Provide the [X, Y] coordinate of the cell's center where the given text is located.  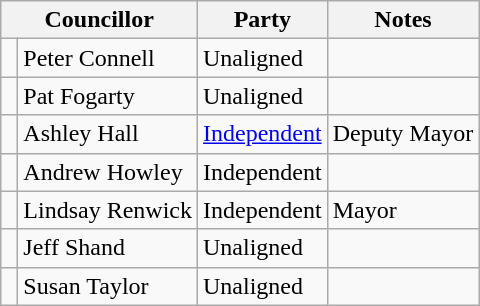
Deputy Mayor [403, 134]
Notes [403, 20]
Pat Fogarty [108, 96]
Jeff Shand [108, 248]
Susan Taylor [108, 286]
Ashley Hall [108, 134]
Lindsay Renwick [108, 210]
Andrew Howley [108, 172]
Mayor [403, 210]
Party [263, 20]
Peter Connell [108, 58]
Councillor [100, 20]
